Scan for the cell matching the given text and deliver its (X, Y) coordinate at center. 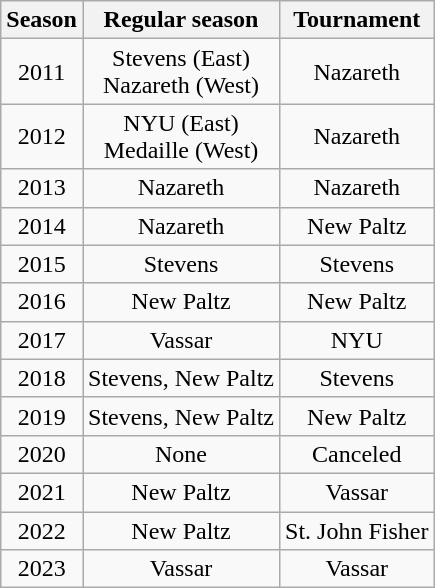
2017 (42, 340)
NYU (East)Medaille (West) (180, 136)
2013 (42, 188)
2015 (42, 264)
2012 (42, 136)
Season (42, 20)
2019 (42, 416)
NYU (357, 340)
Regular season (180, 20)
2021 (42, 492)
2018 (42, 378)
None (180, 454)
Tournament (357, 20)
2022 (42, 531)
2011 (42, 72)
2016 (42, 302)
2014 (42, 226)
St. John Fisher (357, 531)
2020 (42, 454)
Stevens (East)Nazareth (West) (180, 72)
2023 (42, 569)
Canceled (357, 454)
